Provide the (x, y) coordinate of the cell's center where the given text is located.  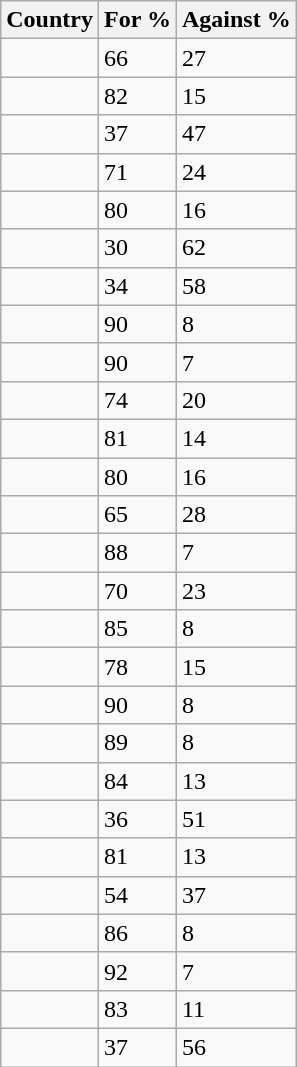
47 (236, 134)
85 (137, 629)
70 (137, 591)
71 (137, 172)
24 (236, 172)
89 (137, 743)
66 (137, 58)
For % (137, 20)
20 (236, 400)
88 (137, 553)
Against % (236, 20)
27 (236, 58)
28 (236, 515)
82 (137, 96)
23 (236, 591)
86 (137, 933)
74 (137, 400)
56 (236, 1047)
34 (137, 286)
36 (137, 819)
51 (236, 819)
30 (137, 248)
11 (236, 1009)
62 (236, 248)
65 (137, 515)
92 (137, 971)
84 (137, 781)
83 (137, 1009)
Country (50, 20)
58 (236, 286)
54 (137, 895)
14 (236, 438)
78 (137, 667)
